Detect which cell encompasses the target text, then output its [x, y] center coordinate. 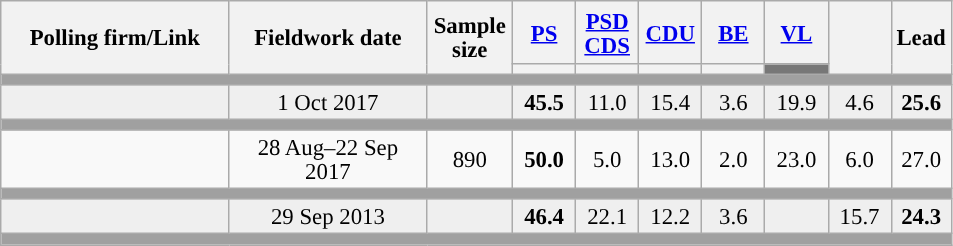
Fieldwork date [328, 38]
24.3 [921, 218]
Polling firm/Link [115, 38]
22.1 [608, 218]
PSDCDS [608, 32]
46.4 [544, 218]
15.7 [860, 218]
890 [470, 160]
2.0 [734, 160]
CDU [670, 32]
BE [734, 32]
VL [796, 32]
25.6 [921, 102]
Lead [921, 38]
45.5 [544, 102]
19.9 [796, 102]
Sample size [470, 38]
50.0 [544, 160]
1 Oct 2017 [328, 102]
PS [544, 32]
27.0 [921, 160]
29 Sep 2013 [328, 218]
15.4 [670, 102]
28 Aug–22 Sep 2017 [328, 160]
4.6 [860, 102]
13.0 [670, 160]
12.2 [670, 218]
5.0 [608, 160]
23.0 [796, 160]
11.0 [608, 102]
6.0 [860, 160]
